From the cell containing the given text, extract its center point as (X, Y) coordinate. 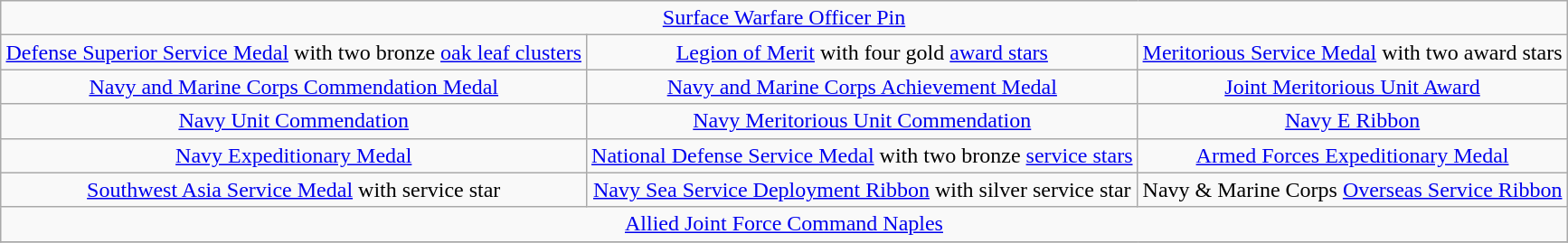
Navy Sea Service Deployment Ribbon with silver service star (863, 190)
Navy and Marine Corps Achievement Medal (863, 87)
Southwest Asia Service Medal with service star (294, 190)
Defense Superior Service Medal with two bronze oak leaf clusters (294, 52)
Armed Forces Expeditionary Medal (1353, 155)
Navy Meritorious Unit Commendation (863, 121)
Navy Expeditionary Medal (294, 155)
Legion of Merit with four gold award stars (863, 52)
Navy Unit Commendation (294, 121)
Meritorious Service Medal with two award stars (1353, 52)
Navy E Ribbon (1353, 121)
Allied Joint Force Command Naples (784, 224)
Surface Warfare Officer Pin (784, 18)
Navy & Marine Corps Overseas Service Ribbon (1353, 190)
National Defense Service Medal with two bronze service stars (863, 155)
Joint Meritorious Unit Award (1353, 87)
Navy and Marine Corps Commendation Medal (294, 87)
